Pinpoint the cell where the given text exists, returning its (x, y) midpoint coordinate. 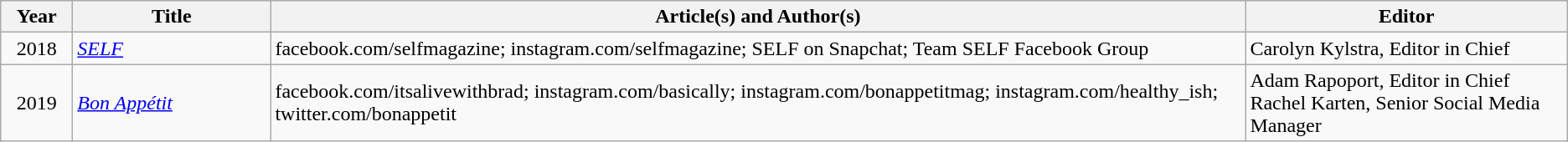
Editor (1406, 17)
Title (172, 17)
2019 (37, 103)
facebook.com/itsalivewithbrad; instagram.com/basically; instagram.com/bonappetitmag; instagram.com/healthy_ish; twitter.com/bonappetit (758, 103)
2018 (37, 48)
facebook.com/selfmagazine; instagram.com/selfmagazine; SELF on Snapchat; Team SELF Facebook Group (758, 48)
Carolyn Kylstra, Editor in Chief (1406, 48)
Year (37, 17)
Adam Rapoport, Editor in ChiefRachel Karten, Senior Social Media Manager (1406, 103)
Article(s) and Author(s) (758, 17)
Bon Appétit (172, 103)
SELF (172, 48)
